Capture the cell that displays the provided text and extract its (x, y) central coordinate. 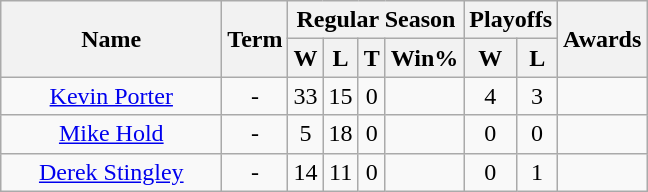
11 (340, 172)
15 (340, 96)
Term (255, 39)
4 (490, 96)
Regular Season (376, 20)
Name (112, 39)
Derek Stingley (112, 172)
T (372, 58)
33 (306, 96)
Mike Hold (112, 134)
Playoffs (511, 20)
14 (306, 172)
5 (306, 134)
Awards (602, 39)
1 (538, 172)
Kevin Porter (112, 96)
18 (340, 134)
Win% (424, 58)
3 (538, 96)
